Locate the cell with the specified text and output its [x, y] center coordinate. 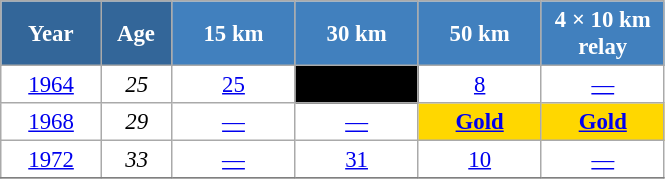
29 [136, 122]
31 [356, 160]
8 [480, 85]
15 km [234, 34]
10 [480, 160]
Year [52, 34]
4 × 10 km relay [602, 34]
Age [136, 34]
33 [136, 160]
1972 [52, 160]
1964 [52, 85]
1968 [52, 122]
50 km [480, 34]
30 km [356, 34]
